Return [x, y] of the center of cell containing provided text 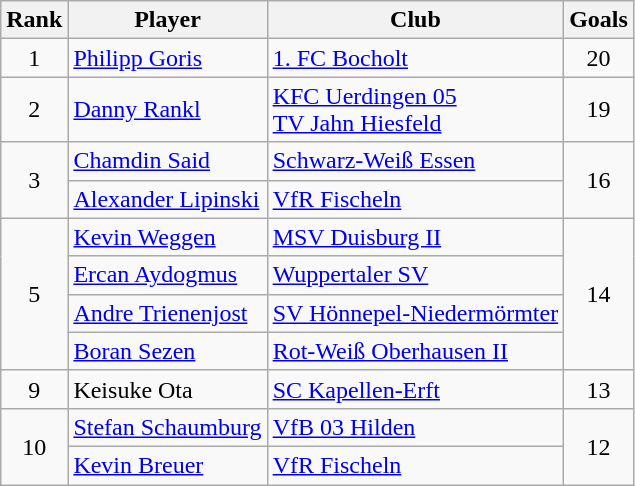
Chamdin Said [168, 161]
Player [168, 20]
Philipp Goris [168, 58]
Andre Trienenjost [168, 313]
Boran Sezen [168, 351]
19 [599, 110]
16 [599, 180]
Danny Rankl [168, 110]
14 [599, 294]
1 [34, 58]
Stefan Schaumburg [168, 427]
Rank [34, 20]
1. FC Bocholt [416, 58]
Club [416, 20]
Kevin Weggen [168, 237]
SV Hönnepel-Niedermörmter [416, 313]
MSV Duisburg II [416, 237]
13 [599, 389]
Goals [599, 20]
12 [599, 446]
20 [599, 58]
Rot-Weiß Oberhausen II [416, 351]
VfB 03 Hilden [416, 427]
Kevin Breuer [168, 465]
SC Kapellen-Erft [416, 389]
3 [34, 180]
Ercan Aydogmus [168, 275]
Keisuke Ota [168, 389]
2 [34, 110]
10 [34, 446]
Wuppertaler SV [416, 275]
Schwarz-Weiß Essen [416, 161]
KFC Uerdingen 05TV Jahn Hiesfeld [416, 110]
9 [34, 389]
5 [34, 294]
Alexander Lipinski [168, 199]
